Output the (x, y) coordinate of the center of the cell containing the given text.  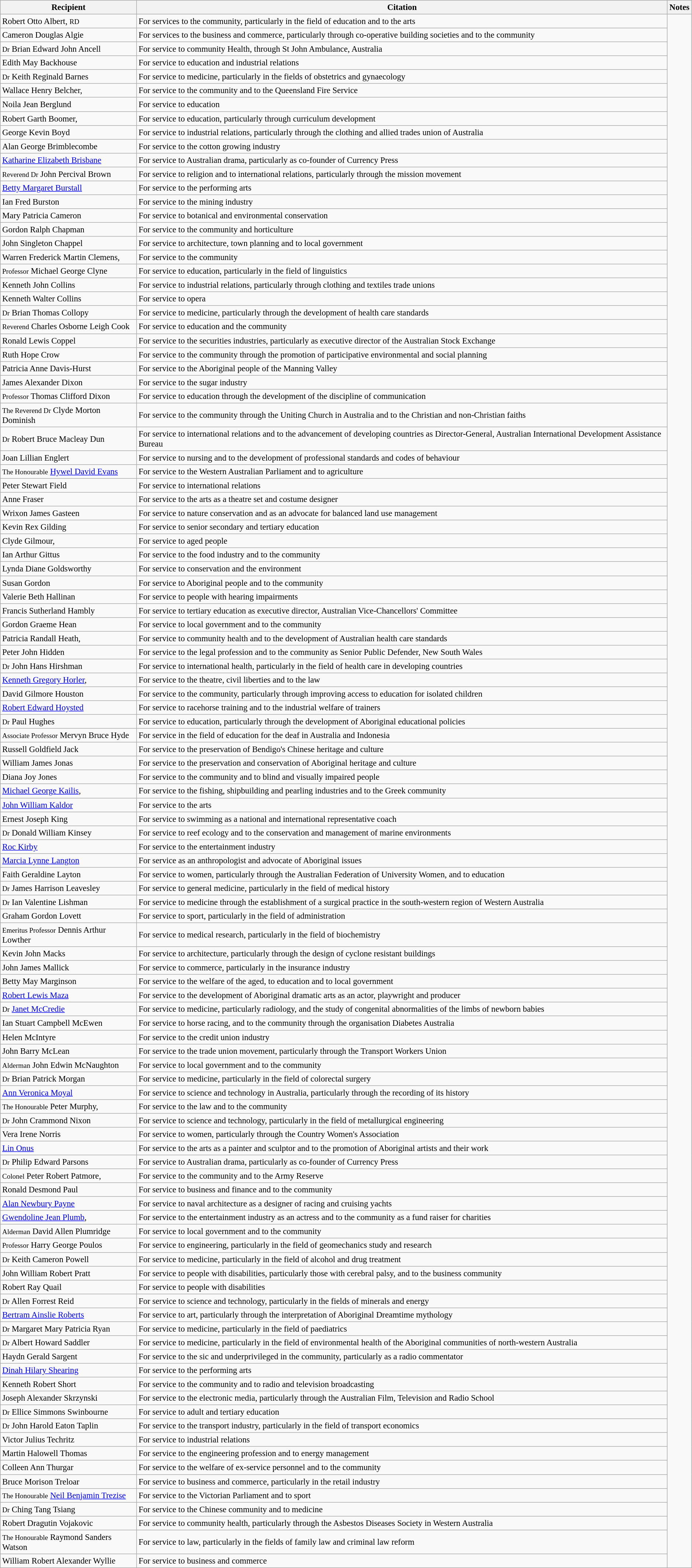
Ann Veronica Moyal (69, 1093)
For service to the development of Aboriginal dramatic arts as an actor, playwright and producer (402, 995)
Dr John Harold Eaton Taplin (69, 1426)
For service to medicine, particularly in the fields of obstetrics and gynaecology (402, 77)
Robert Edward Hoysted (69, 708)
Ruth Hope Crow (69, 355)
George Kevin Boyd (69, 132)
For service to the Western Australian Parliament and to agriculture (402, 472)
For service to religion and to international relations, particularly through the mission movement (402, 174)
Valerie Beth Hallinan (69, 597)
Martin Halowell Thomas (69, 1453)
Betty Margaret Burstall (69, 188)
For service to science and technology in Australia, particularly through the recording of its history (402, 1093)
Ronald Desmond Paul (69, 1190)
Gordon Ralph Chapman (69, 229)
Cameron Douglas Algie (69, 35)
Joan Lillian Englert (69, 458)
For service to the preservation and conservation of Aboriginal heritage and culture (402, 763)
Emeritus Professor Dennis Arthur Lowther (69, 935)
Ian Arthur Gittus (69, 555)
For service to industrial relations (402, 1440)
Marcia Lynne Langton (69, 861)
Gwendoline Jean Plumb, (69, 1217)
Patricia Anne Davis-Hurst (69, 368)
For service to women, particularly through the Country Women's Association (402, 1134)
Vera Irene Norris (69, 1134)
For services to the business and commerce, particularly through co-operative building societies and to the community (402, 35)
John Barry McLean (69, 1051)
Graham Gordon Lovett (69, 916)
For service to the Aboriginal people of the Manning Valley (402, 368)
Robert Lewis Maza (69, 995)
Wallace Henry Belcher, (69, 90)
Joseph Alexander Skrzynski (69, 1398)
Dr Robert Bruce Macleay Dun (69, 439)
For service to nursing and to the development of professional standards and codes of behaviour (402, 458)
For service to senior secondary and tertiary education (402, 527)
Gordon Graeme Hean (69, 624)
Dr John Crammond Nixon (69, 1120)
Bertram Ainslie Roberts (69, 1315)
The Honourable Neil Benjamin Trezise (69, 1495)
David Gilmore Houston (69, 694)
John James Mallick (69, 968)
Dr Ian Valentine Lishman (69, 902)
Notes (679, 7)
For service to business and commerce, particularly in the retail industry (402, 1482)
For service to community health, particularly through the Asbestos Diseases Society in Western Australia (402, 1523)
For service to science and technology, particularly in the fields of minerals and energy (402, 1301)
Reverend Charles Osborne Leigh Cook (69, 327)
For service to reef ecology and to the conservation and management of marine environments (402, 833)
Dr Brian Edward John Ancell (69, 49)
For service to the community and to blind and visually impaired people (402, 777)
Alderman John Edwin McNaughton (69, 1065)
Dr Philip Edward Parsons (69, 1162)
Citation (402, 7)
For service to education and industrial relations (402, 63)
Dr Brian Patrick Morgan (69, 1079)
Dr Ching Tang Tsiang (69, 1509)
For service to the mining industry (402, 202)
For service to education (402, 105)
For service to people with hearing impairments (402, 597)
For service to the transport industry, particularly in the field of transport economics (402, 1426)
For service to law, particularly in the fields of family law and criminal law reform (402, 1542)
Professor Michael George Clyne (69, 271)
For service to education, particularly through the development of Aboriginal educational policies (402, 722)
For service to the Chinese community and to medicine (402, 1509)
Kevin John Macks (69, 954)
For service to opera (402, 299)
John William Kaldor (69, 805)
For service to community Health, through St John Ambulance, Australia (402, 49)
Colonel Peter Robert Patmore, (69, 1176)
For service to general medicine, particularly in the field of medical history (402, 888)
For service to Aboriginal people and to the community (402, 583)
Bruce Morison Treloar (69, 1482)
Dr Ellice Simmons Swinbourne (69, 1412)
Anne Fraser (69, 499)
For service to swimming as a national and international representative coach (402, 819)
Reverend Dr John Percival Brown (69, 174)
For service to art, particularly through the interpretation of Aboriginal Dreamtime mythology (402, 1315)
Dr John Hans Hirshman (69, 666)
Kenneth Gregory Horler, (69, 680)
Kevin Rex Gilding (69, 527)
Dr Brian Thomas Collopy (69, 313)
For service to international relations (402, 486)
For service to the cotton growing industry (402, 146)
For service to the entertainment industry (402, 847)
For service to medicine, particularly radiology, and the study of congenital abnormalities of the limbs of newborn babies (402, 1010)
For service to naval architecture as a designer of racing and cruising yachts (402, 1204)
For service to medicine, particularly through the development of health care standards (402, 313)
Lynda Diane Goldsworthy (69, 569)
For service to the Victorian Parliament and to sport (402, 1495)
Francis Sutherland Hambly (69, 611)
Dr Margaret Mary Patricia Ryan (69, 1329)
For service to the sic and underprivileged in the community, particularly as a radio commentator (402, 1356)
For service to racehorse training and to the industrial welfare of trainers (402, 708)
For service to industrial relations, particularly through the clothing and allied trades union of Australia (402, 132)
Dr Donald William Kinsey (69, 833)
Katharine Elizabeth Brisbane (69, 160)
For service to education and the community (402, 327)
Dr Janet McCredie (69, 1010)
For service to medicine, particularly in the field of alcohol and drug treatment (402, 1259)
For service to nature conservation and as an advocate for balanced land use management (402, 513)
For service to people with disabilities (402, 1287)
Peter Stewart Field (69, 486)
For service to the sugar industry (402, 382)
Professor Thomas Clifford Dixon (69, 396)
Mary Patricia Cameron (69, 216)
For service to community health and to the development of Australian health care standards (402, 638)
For service in the field of education for the deaf in Australia and Indonesia (402, 735)
For service to the community, particularly through improving access to education for isolated children (402, 694)
For service to architecture, particularly through the design of cyclone resistant buildings (402, 954)
Dr Keith Cameron Powell (69, 1259)
For service to science and technology, particularly in the field of metallurgical engineering (402, 1120)
Michael George Kailis, (69, 791)
John Singleton Chappel (69, 243)
Robert Garth Boomer, (69, 119)
For service to the food industry and to the community (402, 555)
For service to the engineering profession and to energy management (402, 1453)
Victor Julius Techritz (69, 1440)
For service to the welfare of the aged, to education and to local government (402, 981)
Faith Geraldine Layton (69, 874)
Diana Joy Jones (69, 777)
Patricia Randall Heath, (69, 638)
For service to botanical and environmental conservation (402, 216)
For service to the community and to the Army Reserve (402, 1176)
Ernest Joseph King (69, 819)
For service to business and finance and to the community (402, 1190)
For service to people with disabilities, particularly those with cerebral palsy, and to the business community (402, 1273)
For service to horse racing, and to the community through the organisation Diabetes Australia (402, 1023)
Peter John Hidden (69, 652)
Susan Gordon (69, 583)
For service to the securities industries, particularly as executive director of the Australian Stock Exchange (402, 341)
For service to education, particularly through curriculum development (402, 119)
For service to the theatre, civil liberties and to the law (402, 680)
For service to the electronic media, particularly through the Australian Film, Television and Radio School (402, 1398)
For service to the arts as a painter and sculptor and to the promotion of Aboriginal artists and their work (402, 1148)
For service to the law and to the community (402, 1107)
Clyde Gilmour, (69, 541)
Dr Keith Reginald Barnes (69, 77)
Kenneth John Collins (69, 285)
For service to the arts (402, 805)
Ian Stuart Campbell McEwen (69, 1023)
Recipient (69, 7)
John William Robert Pratt (69, 1273)
For service to the welfare of ex-service personnel and to the community (402, 1468)
Dr Paul Hughes (69, 722)
Edith May Backhouse (69, 63)
For service to the community and horticulture (402, 229)
For service to adult and tertiary education (402, 1412)
For service to education, particularly in the field of linguistics (402, 271)
The Honourable Hywel David Evans (69, 472)
William James Jonas (69, 763)
Haydn Gerald Sargent (69, 1356)
Alderman David Allen Plumridge (69, 1231)
For service to business and commerce (402, 1561)
For service to medicine, particularly in the field of colorectal surgery (402, 1079)
Colleen Ann Thurgar (69, 1468)
Alan George Brimblecombe (69, 146)
For service to the community through the Uniting Church in Australia and to the Christian and non-Christian faiths (402, 415)
Lin Onus (69, 1148)
For services to the community, particularly in the field of education and to the arts (402, 21)
For service to sport, particularly in the field of administration (402, 916)
The Reverend Dr Clyde Morton Dominish (69, 415)
For service to the fishing, shipbuilding and pearling industries and to the Greek community (402, 791)
The Honourable Peter Murphy, (69, 1107)
For service to the community (402, 257)
Dinah Hilary Shearing (69, 1370)
Dr Albert Howard Saddler (69, 1343)
Dr James Harrison Leavesley (69, 888)
Helen McIntyre (69, 1037)
For service to medicine, particularly in the field of paediatrics (402, 1329)
For service to the trade union movement, particularly through the Transport Workers Union (402, 1051)
For service to international health, particularly in the field of health care in developing countries (402, 666)
Robert Ray Quail (69, 1287)
For service to architecture, town planning and to local government (402, 243)
James Alexander Dixon (69, 382)
For service to tertiary education as executive director, Australian Vice-Chancellors' Committee (402, 611)
Alan Newbury Payne (69, 1204)
Betty May Marginson (69, 981)
For service as an anthropologist and advocate of Aboriginal issues (402, 861)
The Honourable Raymond Sanders Watson (69, 1542)
Kenneth Robert Short (69, 1384)
For service to education through the development of the discipline of communication (402, 396)
Ronald Lewis Coppel (69, 341)
For service to the entertainment industry as an actress and to the community as a fund raiser for charities (402, 1217)
Professor Harry George Poulos (69, 1246)
Associate Professor Mervyn Bruce Hyde (69, 735)
Dr Allen Forrest Reid (69, 1301)
Noila Jean Berglund (69, 105)
For service to the community through the promotion of participative environmental and social planning (402, 355)
For service to the legal profession and to the community as Senior Public Defender, New South Wales (402, 652)
Warren Frederick Martin Clemens, (69, 257)
Ian Fred Burston (69, 202)
For service to the credit union industry (402, 1037)
Robert Dragutin Vojakovic (69, 1523)
For service to aged people (402, 541)
Roc Kirby (69, 847)
For service to the community and to radio and television broadcasting (402, 1384)
For service to women, particularly through the Australian Federation of University Women, and to education (402, 874)
For service to commerce, particularly in the insurance industry (402, 968)
For service to the preservation of Bendigo's Chinese heritage and culture (402, 749)
For service to engineering, particularly in the field of geomechanics study and research (402, 1246)
William Robert Alexander Wyllie (69, 1561)
For service to industrial relations, particularly through clothing and textiles trade unions (402, 285)
For service to medical research, particularly in the field of biochemistry (402, 935)
Russell Goldfield Jack (69, 749)
Robert Otto Albert, RD (69, 21)
For service to medicine, particularly in the field of environmental health of the Aboriginal communities of north-western Australia (402, 1343)
Wrixon James Gasteen (69, 513)
For service to conservation and the environment (402, 569)
For service to medicine through the establishment of a surgical practice in the south-western region of Western Australia (402, 902)
For service to the community and to the Queensland Fire Service (402, 90)
For service to the arts as a theatre set and costume designer (402, 499)
Kenneth Walter Collins (69, 299)
